Search for the cell housing the specified text and yield its (X, Y) center coordinate. 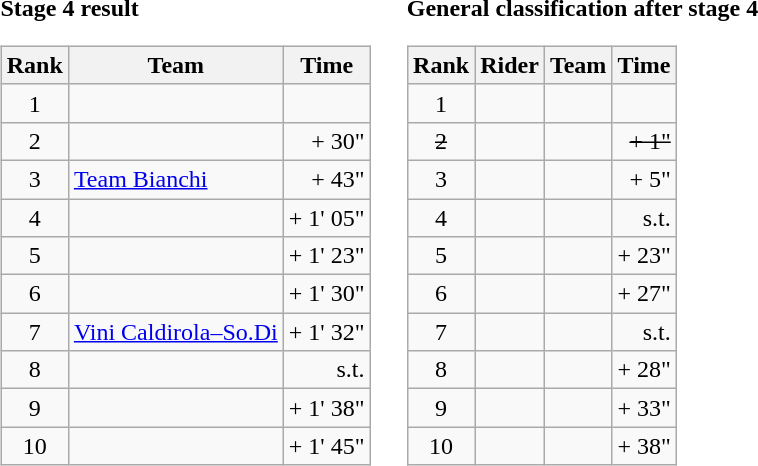
+ 30" (326, 141)
+ 5" (644, 179)
+ 1' 05" (326, 217)
+ 1' 23" (326, 256)
Rider (510, 65)
+ 1' 38" (326, 408)
Team Bianchi (176, 179)
+ 43" (326, 179)
Vini Caldirola–So.Di (176, 332)
+ 28" (644, 370)
+ 1' 45" (326, 446)
+ 1" (644, 141)
+ 27" (644, 294)
+ 1' 32" (326, 332)
+ 23" (644, 256)
+ 1' 30" (326, 294)
+ 38" (644, 446)
+ 33" (644, 408)
